Scan for the cell matching the given text and deliver its (X, Y) coordinate at center. 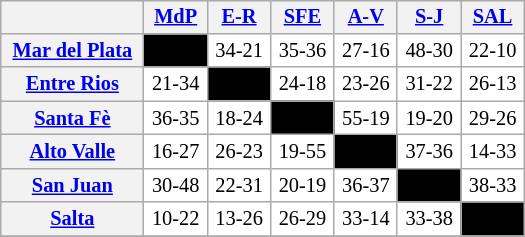
19-55 (302, 152)
Santa Fè (72, 118)
Salta (72, 219)
26-13 (492, 84)
22-31 (238, 185)
San Juan (72, 185)
A-V (366, 17)
37-36 (428, 152)
36-35 (176, 118)
26-29 (302, 219)
19-20 (428, 118)
Entre Rios (72, 84)
38-33 (492, 185)
MdP (176, 17)
36-37 (366, 185)
34-21 (238, 51)
16-27 (176, 152)
14-33 (492, 152)
13-26 (238, 219)
10-22 (176, 219)
SAL (492, 17)
23-26 (366, 84)
27-16 (366, 51)
35-36 (302, 51)
E-R (238, 17)
20-19 (302, 185)
33-14 (366, 219)
33-38 (428, 219)
SFE (302, 17)
30-48 (176, 185)
55-19 (366, 118)
22-10 (492, 51)
Mar del Plata (72, 51)
21-34 (176, 84)
48-30 (428, 51)
18-24 (238, 118)
31-22 (428, 84)
S-J (428, 17)
24-18 (302, 84)
Alto Valle (72, 152)
26-23 (238, 152)
29-26 (492, 118)
